Search for the cell housing the specified text and yield its (X, Y) center coordinate. 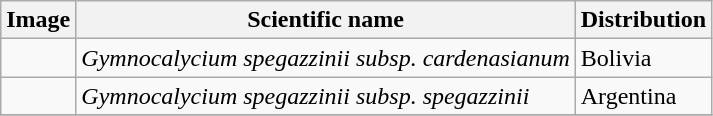
Distribution (643, 20)
Gymnocalycium spegazzinii subsp. spegazzinii (326, 96)
Gymnocalycium spegazzinii subsp. cardenasianum (326, 58)
Image (38, 20)
Bolivia (643, 58)
Argentina (643, 96)
Scientific name (326, 20)
